Provide the (x, y) coordinate of the cell's center where the given text is located.  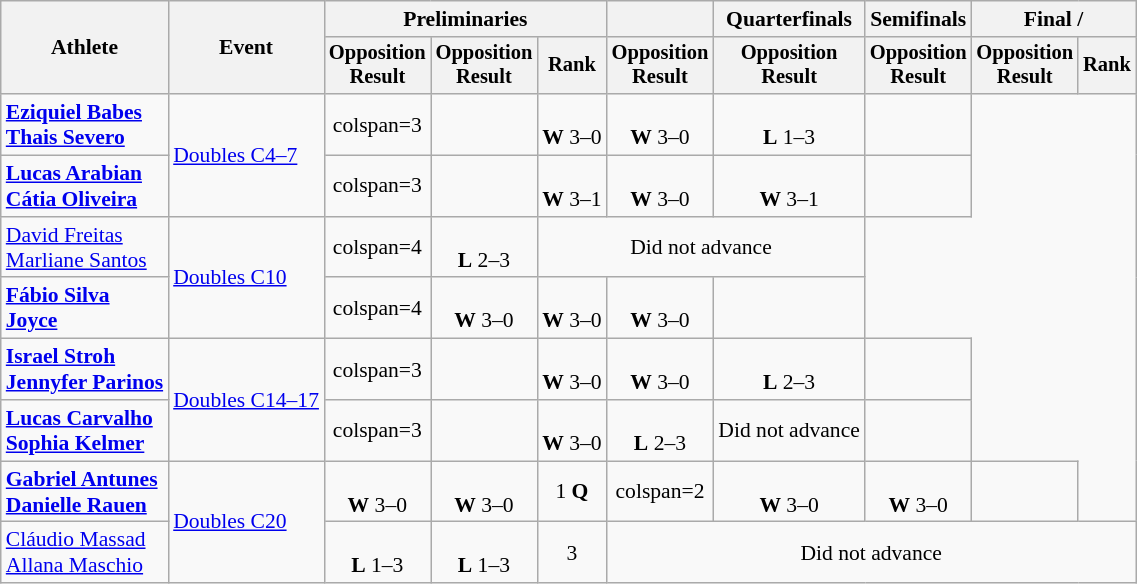
Fábio SilvaJoyce (84, 308)
Athlete (84, 48)
David FreitasMarliane Santos (84, 248)
Gabriel AntunesDanielle Rauen (84, 492)
Eziquiel BabesThais Severo (84, 124)
Doubles C10 (246, 278)
Doubles C14–17 (246, 400)
colspan=2 (660, 492)
Final / (1053, 19)
Semifinals (918, 19)
Cláudio MassadAllana Maschio (84, 552)
1 Q (572, 492)
Lucas ArabianCátia Oliveira (84, 186)
3 (572, 552)
Quarterfinals (789, 19)
Israel StrohJennyfer Parinos (84, 370)
Doubles C4–7 (246, 155)
Lucas CarvalhoSophia Kelmer (84, 430)
Doubles C20 (246, 522)
Preliminaries (466, 19)
Event (246, 48)
